Scan for the cell matching the given text and deliver its (x, y) coordinate at center. 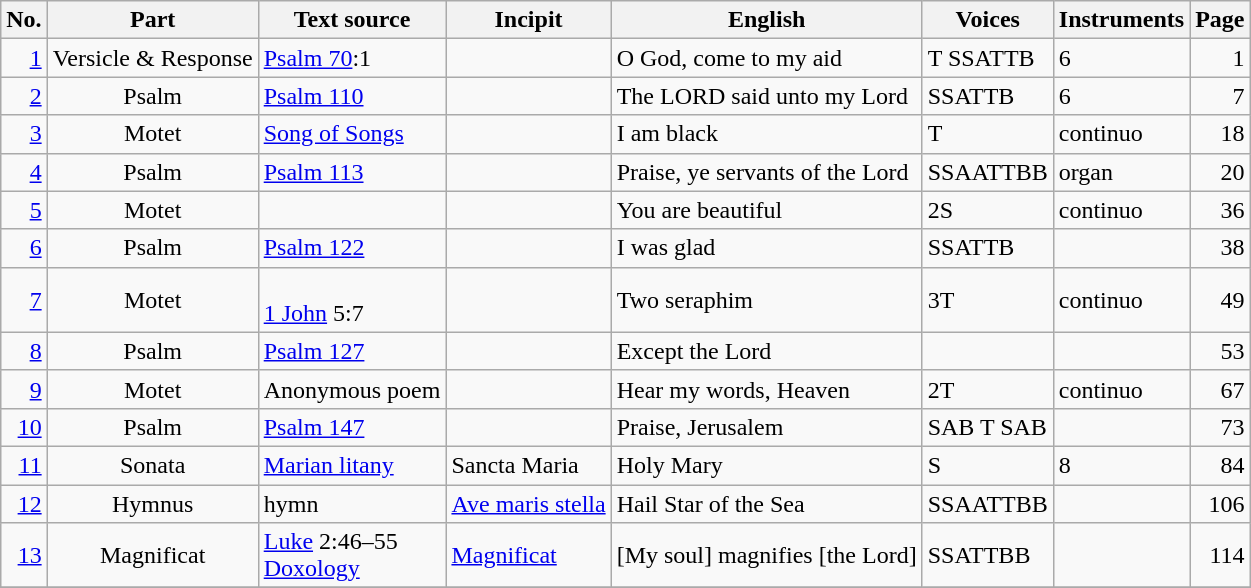
O God, come to my aid (766, 58)
49 (1220, 300)
114 (1220, 556)
Song of Songs (352, 134)
84 (1220, 465)
Psalm 110 (352, 96)
hymn (352, 503)
Psalm 70:1 (352, 58)
The LORD said unto my Lord (766, 96)
Praise, ye servants of the Lord (766, 172)
Marian litany (352, 465)
18 (1220, 134)
3 (24, 134)
2 (24, 96)
Versicle & Response (152, 58)
Instruments (1121, 20)
Incipit (528, 20)
Hear my words, Heaven (766, 389)
[My soul] magnifies [the Lord] (766, 556)
53 (1220, 351)
T (988, 134)
Praise, Jerusalem (766, 427)
Page (1220, 20)
Hail Star of the Sea (766, 503)
English (766, 20)
4 (24, 172)
Hymnus (152, 503)
9 (24, 389)
Holy Mary (766, 465)
S (988, 465)
Voices (988, 20)
2S (988, 210)
13 (24, 556)
I am black (766, 134)
12 (24, 503)
2T (988, 389)
Anonymous poem (352, 389)
organ (1121, 172)
3T (988, 300)
Sonata (152, 465)
67 (1220, 389)
Psalm 147 (352, 427)
SAB T SAB (988, 427)
Text source (352, 20)
20 (1220, 172)
T SSATTB (988, 58)
Except the Lord (766, 351)
Psalm 113 (352, 172)
5 (24, 210)
Two seraphim (766, 300)
36 (1220, 210)
1 John 5:7 (352, 300)
SSATTBB (988, 556)
10 (24, 427)
73 (1220, 427)
Ave maris stella (528, 503)
Sancta Maria (528, 465)
38 (1220, 248)
Part (152, 20)
Luke 2:46–55Doxology (352, 556)
Psalm 122 (352, 248)
No. (24, 20)
106 (1220, 503)
Psalm 127 (352, 351)
11 (24, 465)
I was glad (766, 248)
You are beautiful (766, 210)
